Capture the cell that displays the provided text and extract its (X, Y) central coordinate. 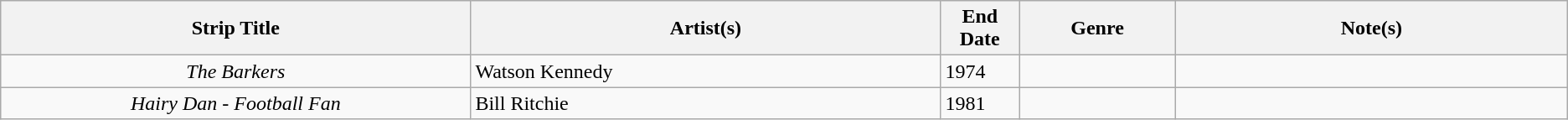
1974 (980, 71)
Strip Title (236, 29)
The Barkers (236, 71)
Genre (1097, 29)
Hairy Dan - Football Fan (236, 103)
1981 (980, 103)
Bill Ritchie (705, 103)
Watson Kennedy (705, 71)
Artist(s) (705, 29)
End Date (980, 29)
Note(s) (1372, 29)
